Search for the cell housing the specified text and yield its [x, y] center coordinate. 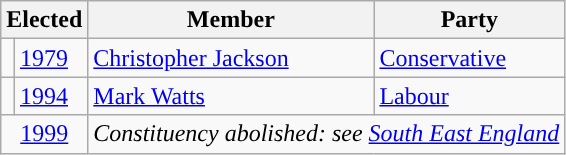
Labour [470, 96]
1994 [50, 96]
Mark Watts [231, 96]
Christopher Jackson [231, 58]
Party [470, 20]
Conservative [470, 58]
Member [231, 20]
1979 [50, 58]
1999 [44, 134]
Elected [44, 20]
Constituency abolished: see South East England [326, 134]
